Extract the (X, Y) coordinate from the center of the cell holding the provided text.  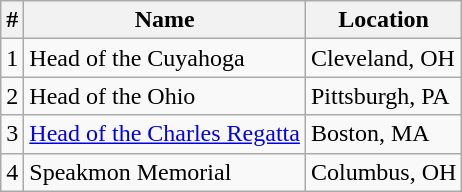
2 (12, 96)
Head of the Cuyahoga (165, 58)
3 (12, 134)
Head of the Ohio (165, 96)
1 (12, 58)
Pittsburgh, PA (383, 96)
Name (165, 20)
Boston, MA (383, 134)
Location (383, 20)
Columbus, OH (383, 172)
4 (12, 172)
# (12, 20)
Head of the Charles Regatta (165, 134)
Cleveland, OH (383, 58)
Speakmon Memorial (165, 172)
